Search for the cell housing the specified text and yield its (X, Y) center coordinate. 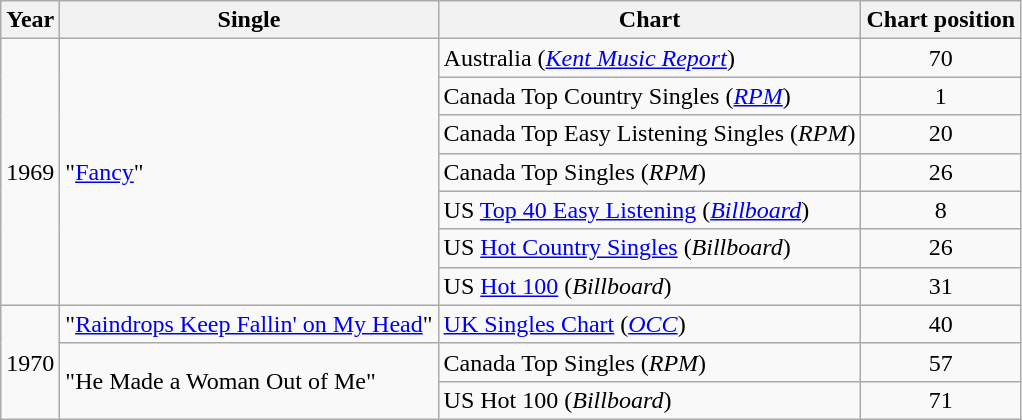
Canada Top Country Singles (RPM) (650, 96)
Chart (650, 20)
Chart position (941, 20)
70 (941, 58)
Australia (Kent Music Report) (650, 58)
UK Singles Chart (OCC) (650, 324)
Year (30, 20)
71 (941, 400)
1 (941, 96)
"Raindrops Keep Fallin' on My Head" (249, 324)
1970 (30, 362)
"He Made a Woman Out of Me" (249, 381)
US Top 40 Easy Listening (Billboard) (650, 210)
US Hot Country Singles (Billboard) (650, 248)
1969 (30, 172)
31 (941, 286)
Single (249, 20)
Canada Top Easy Listening Singles (RPM) (650, 134)
20 (941, 134)
"Fancy" (249, 172)
40 (941, 324)
8 (941, 210)
57 (941, 362)
